Locate the cell with the specified text and output its [x, y] center coordinate. 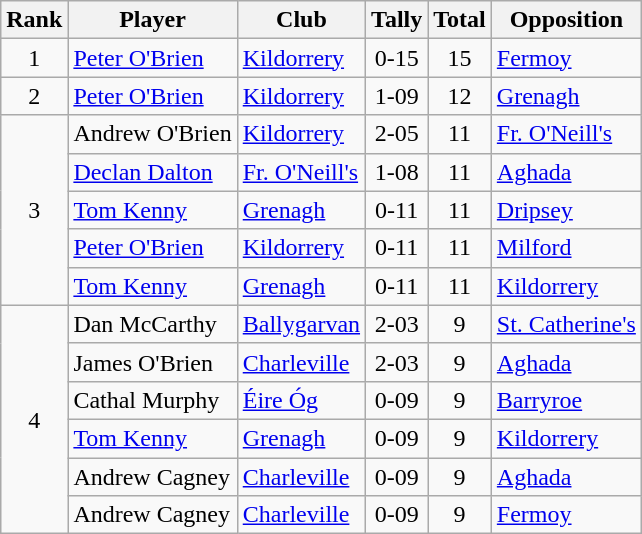
12 [460, 96]
4 [34, 419]
Opposition [566, 20]
Player [152, 20]
Milford [566, 248]
Club [301, 20]
3 [34, 210]
1-08 [397, 172]
Rank [34, 20]
Total [460, 20]
Declan Dalton [152, 172]
2-05 [397, 134]
15 [460, 58]
Dripsey [566, 210]
Andrew O'Brien [152, 134]
St. Catherine's [566, 324]
Cathal Murphy [152, 400]
Tally [397, 20]
Ballygarvan [301, 324]
0-15 [397, 58]
Dan McCarthy [152, 324]
2 [34, 96]
James O'Brien [152, 362]
1-09 [397, 96]
Éire Óg [301, 400]
1 [34, 58]
Barryroe [566, 400]
